For the text-containing cell, return its midpoint in [x, y] coordinate format. 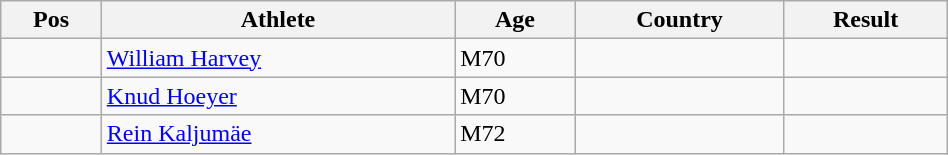
Result [866, 20]
Country [680, 20]
Knud Hoeyer [278, 96]
Rein Kaljumäe [278, 134]
Athlete [278, 20]
Age [516, 20]
M72 [516, 134]
Pos [52, 20]
William Harvey [278, 58]
